Output the [x, y] coordinate of the center of the cell containing the given text.  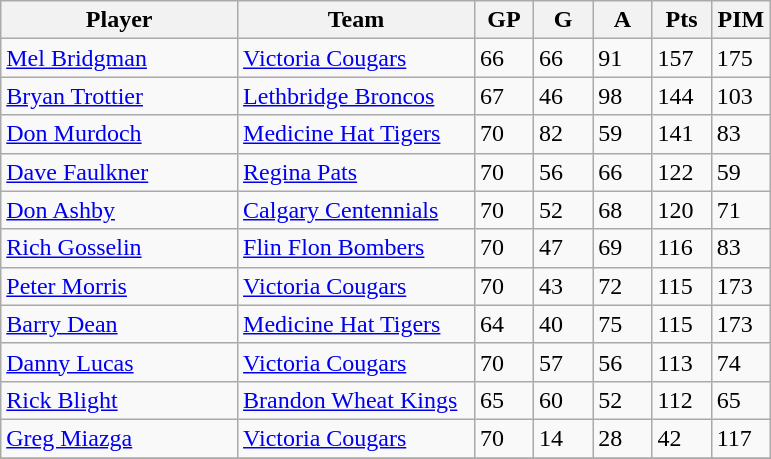
Danny Lucas [120, 362]
40 [564, 324]
46 [564, 96]
Lethbridge Broncos [356, 96]
43 [564, 286]
157 [682, 58]
42 [682, 438]
47 [564, 248]
Dave Faulkner [120, 172]
60 [564, 400]
74 [740, 362]
Rick Blight [120, 400]
Team [356, 20]
72 [622, 286]
75 [622, 324]
14 [564, 438]
Mel Bridgman [120, 58]
Calgary Centennials [356, 210]
28 [622, 438]
Flin Flon Bombers [356, 248]
A [622, 20]
Barry Dean [120, 324]
GP [504, 20]
Don Ashby [120, 210]
Greg Miazga [120, 438]
Bryan Trottier [120, 96]
103 [740, 96]
Player [120, 20]
122 [682, 172]
82 [564, 134]
Peter Morris [120, 286]
Brandon Wheat Kings [356, 400]
113 [682, 362]
69 [622, 248]
Pts [682, 20]
Regina Pats [356, 172]
Rich Gosselin [120, 248]
68 [622, 210]
67 [504, 96]
98 [622, 96]
G [564, 20]
Don Murdoch [120, 134]
144 [682, 96]
116 [682, 248]
141 [682, 134]
175 [740, 58]
91 [622, 58]
57 [564, 362]
117 [740, 438]
112 [682, 400]
120 [682, 210]
PIM [740, 20]
64 [504, 324]
71 [740, 210]
